Return the [X, Y] coordinate for the center point of the cell that contains the specified text.  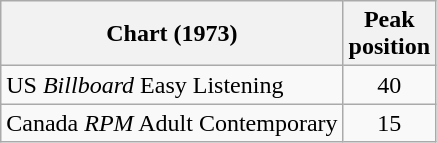
Peakposition [389, 34]
15 [389, 123]
Chart (1973) [172, 34]
Canada RPM Adult Contemporary [172, 123]
US Billboard Easy Listening [172, 85]
40 [389, 85]
